Find where the given text appears and provide that cell's center as (X, Y) coordinate. 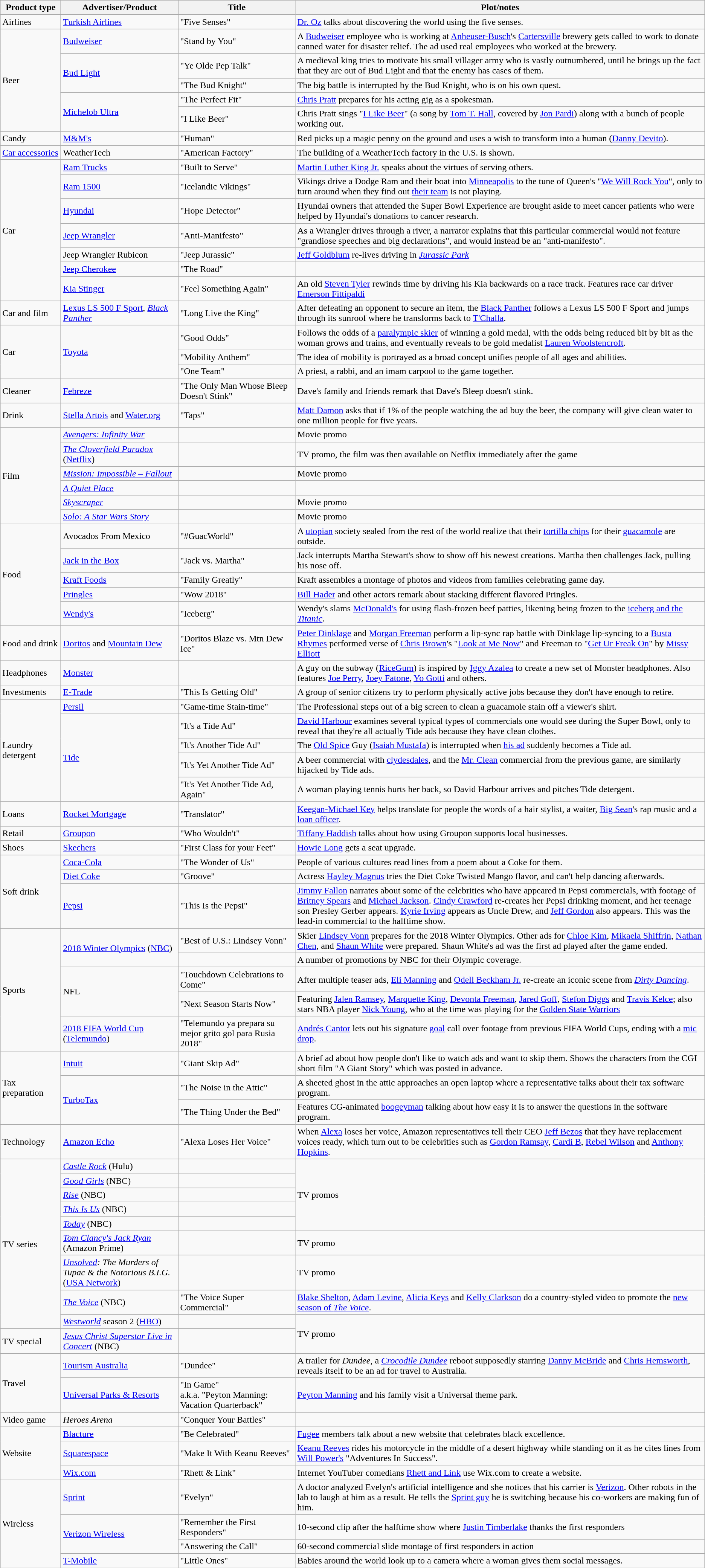
"Jeep Jurassic" (237, 255)
Tide (120, 758)
Wendy's slams McDonald's for using flash-frozen beef patties, likening being frozen to the iceberg and the Titanic. (500, 614)
Persil (120, 707)
"Anti-Manifesto" (237, 235)
Toyota (120, 352)
Wendy's (120, 614)
Budweiser (120, 41)
"Wow 2018" (237, 594)
"The Wonder of Us" (237, 862)
"Make It With Keanu Reeves" (237, 1453)
Video game (31, 1420)
Dr. Oz talks about discovering the world using the five senses. (500, 22)
"This Is the Pepsi" (237, 906)
Ram Trucks (120, 167)
Avocados From Mexico (120, 536)
Intuit (120, 1063)
Squarespace (120, 1453)
"It's Another Tide Ad" (237, 745)
The Professional steps out of a big screen to clean a guacamole stain off a viewer's shirt. (500, 707)
"Best of U.S.: Lindsey Vonn" (237, 941)
An old Steven Tyler rewinds time by driving his Kia backwards on a race track. Features race car driver Emerson Fittipaldi (500, 289)
Howie Long gets a seat upgrade. (500, 847)
"The Bud Knight" (237, 85)
Skyscraper (120, 502)
Unsolved: The Murders of Tupac & the Notorious B.I.G. (USA Network) (120, 1273)
Amazon Echo (120, 1142)
"Rhett & Link" (237, 1473)
Sprint (120, 1497)
The building of a WeatherTech factory in the U.S. is shown. (500, 153)
A priest, a rabbi, and an imam carpool to the game together. (500, 371)
Food (31, 575)
A group of senior citizens try to perform physically active jobs because they don't have enough to retire. (500, 692)
The idea of mobility is portrayed as a broad concept unifies people of all ages and abilities. (500, 357)
Monster (120, 673)
Retail (31, 833)
NFL (120, 992)
Diet Coke (120, 876)
Tiffany Haddish talks about how using Groupon supports local businesses. (500, 833)
Technology (31, 1142)
"Doritos Blaze vs. Mtn Dew Ice" (237, 643)
"Hope Detector" (237, 211)
Title (237, 8)
Website (31, 1453)
Heroes Arena (120, 1420)
"Ye Olde Pep Talk" (237, 66)
"Be Celebrated" (237, 1434)
Kraft Foods (120, 580)
Pringles (120, 594)
Doritos and Mountain Dew (120, 643)
The big battle is interrupted by the Bud Knight, who is on his own quest. (500, 85)
A beer commercial with clydesdales, and the Mr. Clean commercial from the previous game, are similarly hijacked by Tide ads. (500, 765)
Turkish Airlines (120, 22)
TV promos (500, 1195)
"I Like Beer" (237, 119)
"One Team" (237, 371)
Keegan-Michael Key helps translate for people the words of a hair stylist, a waiter, Big Sean's rap music and a loan officer. (500, 814)
Beer (31, 80)
M&M's (120, 138)
"This Is Getting Old" (237, 692)
Product type (31, 8)
Castle Rock (Hulu) (120, 1166)
TV series (31, 1244)
Jeep Wrangler (120, 235)
"The Voice Super Commercial" (237, 1302)
Car accessories (31, 153)
"The Only Man Whose Bleep Doesn't Stink" (237, 391)
Loans (31, 814)
Advertiser/Product (120, 8)
People of various cultures read lines from a poem about a Coke for them. (500, 862)
Stella Artois and Water.org (120, 415)
Keanu Reeves rides his motorcycle in the middle of a desert highway while standing on it as he cites lines from Will Power's "Adventures In Success". (500, 1453)
Film (31, 475)
Chris Pratt sings "I Like Beer" (a song by Tom T. Hall, covered by Jon Pardi) along with a bunch of people working out. (500, 119)
TV special (31, 1341)
60-second commercial slide montage of first responders in action (500, 1546)
E-Trade (120, 692)
Pepsi (120, 906)
"Stand by You" (237, 41)
Peyton Manning and his family visit a Universal theme park. (500, 1395)
A sheeted ghost in the attic approaches an open laptop where a representative talks about their tax software program. (500, 1088)
Good Girls (NBC) (120, 1180)
"The Perfect Fit" (237, 99)
Kia Stinger (120, 289)
Laundry detergent (31, 750)
Universal Parks & Resorts (120, 1395)
"It's Yet Another Tide Ad" (237, 765)
"Evelyn" (237, 1497)
The Old Spice Guy (Isaiah Mustafa) is interrupted when his ad suddenly becomes a Tide ad. (500, 745)
After multiple teaser ads, Eli Manning and Odell Beckham Jr. re-create an iconic scene from Dirty Dancing. (500, 979)
Mission: Impossible – Fallout (120, 473)
"Groove" (237, 876)
"Mobility Anthem" (237, 357)
"Built to Serve" (237, 167)
TurboTax (120, 1100)
Chris Pratt prepares for his acting gig as a spokesman. (500, 99)
Jack interrupts Martha Stewart's show to show off his newest creations. Martha then challenges Jack, pulling his nose off. (500, 560)
"Jack vs. Martha" (237, 560)
"Little Ones" (237, 1560)
Investments (31, 692)
"It's Yet Another Tide Ad, Again" (237, 789)
Cleaner (31, 391)
Fugee members talk about a new website that celebrates black excellence. (500, 1434)
Today (NBC) (120, 1224)
Headphones (31, 673)
Candy (31, 138)
Andrés Cantor lets out his signature goal call over footage from previous FIFA World Cups, ending with a mic drop. (500, 1034)
Kraft assembles a montage of photos and videos from families celebrating game day. (500, 580)
Jack in the Box (120, 560)
Wix.com (120, 1473)
Matt Damon asks that if 1% of the people watching the ad buy the beer, the company will give clean water to one million people for five years. (500, 415)
"The Noise in the Attic" (237, 1088)
Babies around the world look up to a camera where a woman gives them social messages. (500, 1560)
Rocket Mortgage (120, 814)
"Icelandic Vikings" (237, 186)
Shoes (31, 847)
Blake Shelton, Adam Levine, Alicia Keys and Kelly Clarkson do a country-styled video to promote the new season of The Voice. (500, 1302)
Solo: A Star Wars Story (120, 516)
Dave's family and friends remark that Dave's Bleep doesn't stink. (500, 391)
Jeep Cherokee (120, 269)
"In Game"a.k.a. "Peyton Manning: Vacation Quarterback" (237, 1395)
"Iceberg" (237, 614)
Red picks up a magic penny on the ground and uses a wish to transform into a human (Danny Devito). (500, 138)
Sports (31, 990)
"Good Odds" (237, 337)
"Feel Something Again" (237, 289)
"Alexa Loses Her Voice" (237, 1142)
"First Class for your Feet" (237, 847)
"Dundee" (237, 1366)
Michelob Ultra (120, 111)
A number of promotions by NBC for their Olympic coverage. (500, 960)
Febreze (120, 391)
Tax preparation (31, 1088)
"#GuacWorld" (237, 536)
"Remember the First Responders" (237, 1527)
TV promo, the film was then available on Netflix immediately after the game (500, 454)
A utopian society sealed from the rest of the world realize that their tortilla chips for their guacamole are outside. (500, 536)
Blacture (120, 1434)
Internet YouTuber comedians Rhett and Link use Wix.com to create a website. (500, 1473)
Groupon (120, 833)
T-Mobile (120, 1560)
Rise (NBC) (120, 1195)
"Giant Skip Ad" (237, 1063)
"The Thing Under the Bed" (237, 1112)
A woman playing tennis hurts her back, so David Harbour arrives and pitches Tide detergent. (500, 789)
2018 Winter Olympics (NBC) (120, 948)
"Taps" (237, 415)
"It's a Tide Ad" (237, 726)
Tom Clancy's Jack Ryan (Amazon Prime) (120, 1243)
Westworld season 2 (HBO) (120, 1322)
Bill Hader and other actors remark about stacking different flavored Pringles. (500, 594)
Bud Light (120, 73)
"The Road" (237, 269)
Hyundai (120, 211)
Jesus Christ Superstar Live in Concert (NBC) (120, 1341)
"Conquer Your Battles" (237, 1420)
"Answering the Call" (237, 1546)
Drink (31, 415)
Coca-Cola (120, 862)
Wireless (31, 1524)
Verizon Wireless (120, 1534)
Jeep Wrangler Rubicon (120, 255)
Soft drink (31, 892)
"Translator" (237, 814)
"Who Wouldn't" (237, 833)
"Telemundo ya prepara su mejor grito gol para Rusia 2018" (237, 1034)
Food and drink (31, 643)
"Five Senses" (237, 22)
"Human" (237, 138)
Martin Luther King Jr. speaks about the virtues of serving others. (500, 167)
"Touchdown Celebrations to Come" (237, 979)
WeatherTech (120, 153)
Jeff Goldblum re-lives driving in Jurassic Park (500, 255)
Avengers: Infinity War (120, 435)
Airlines (31, 22)
Actress Hayley Magnus tries the Diet Coke Twisted Mango flavor, and can't help dancing afterwards. (500, 876)
"Family Greatly" (237, 580)
"American Factory" (237, 153)
A Quiet Place (120, 488)
Plot/notes (500, 8)
This Is Us (NBC) (120, 1209)
Travel (31, 1383)
Features CG-animated boogeyman talking about how easy it is to answer the questions in the software program. (500, 1112)
10-second clip after the halftime show where Justin Timberlake thanks the first responders (500, 1527)
The Cloverfield Paradox (Netflix) (120, 454)
Ram 1500 (120, 186)
Car and film (31, 313)
Skechers (120, 847)
"Long Live the King" (237, 313)
Lexus LS 500 F Sport, Black Panther (120, 313)
2018 FIFA World Cup (Telemundo) (120, 1034)
"Next Season Starts Now" (237, 1004)
"Game-time Stain-time" (237, 707)
The Voice (NBC) (120, 1302)
Tourism Australia (120, 1366)
